From the cell containing the given text, extract its center point as [X, Y] coordinate. 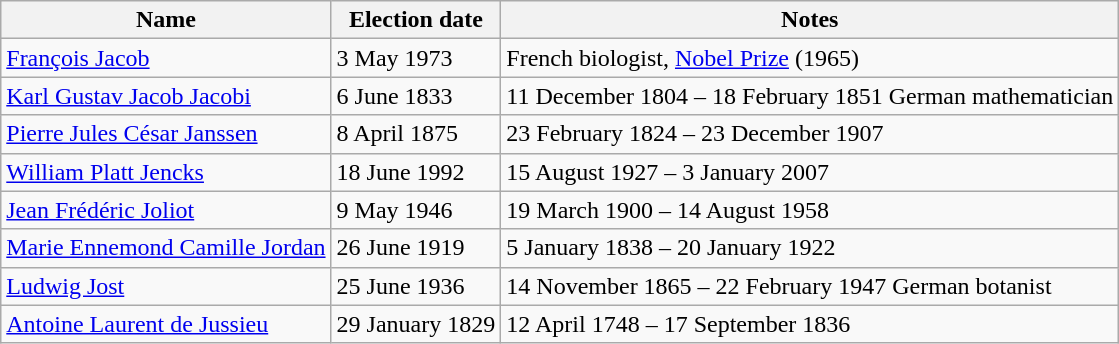
29 January 1829 [416, 324]
Jean Frédéric Joliot [166, 210]
11 December 1804 – 18 February 1851 German mathematician [810, 96]
9 May 1946 [416, 210]
23 February 1824 – 23 December 1907 [810, 134]
William Platt Jencks [166, 172]
Pierre Jules César Janssen [166, 134]
26 June 1919 [416, 248]
Marie Ennemond Camille Jordan [166, 248]
18 June 1992 [416, 172]
25 June 1936 [416, 286]
19 March 1900 – 14 August 1958 [810, 210]
6 June 1833 [416, 96]
French biologist, Nobel Prize (1965) [810, 58]
14 November 1865 – 22 February 1947 German botanist [810, 286]
Election date [416, 20]
3 May 1973 [416, 58]
8 April 1875 [416, 134]
12 April 1748 – 17 September 1836 [810, 324]
François Jacob [166, 58]
Karl Gustav Jacob Jacobi [166, 96]
Ludwig Jost [166, 286]
Antoine Laurent de Jussieu [166, 324]
5 January 1838 – 20 January 1922 [810, 248]
15 August 1927 – 3 January 2007 [810, 172]
Name [166, 20]
Notes [810, 20]
